Detect which cell encompasses the target text, then output its (X, Y) center coordinate. 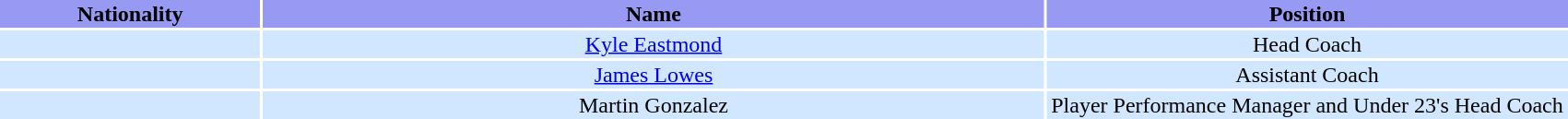
Name (653, 14)
Nationality (130, 14)
Assistant Coach (1307, 75)
Head Coach (1307, 44)
Position (1307, 14)
Martin Gonzalez (653, 105)
Kyle Eastmond (653, 44)
Player Performance Manager and Under 23's Head Coach (1307, 105)
James Lowes (653, 75)
